Extract the (X, Y) coordinate from the center of the cell holding the provided text.  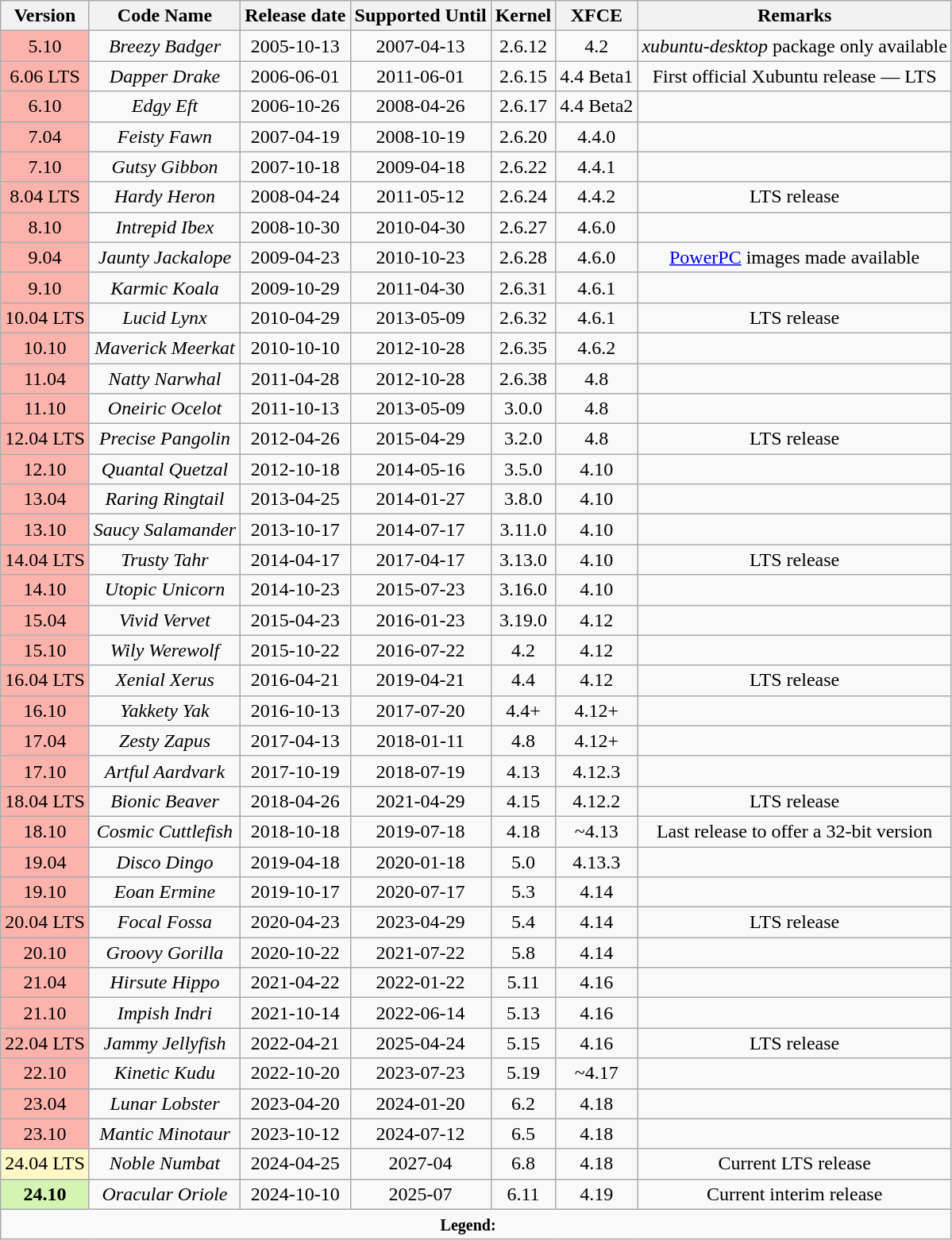
2017-10-19 (295, 771)
2008-10-19 (421, 137)
2009-10-29 (295, 287)
2018-10-18 (295, 831)
Code Name (164, 16)
3.16.0 (523, 590)
2009-04-23 (295, 257)
2014-05-16 (421, 469)
2018-07-19 (421, 771)
Oneiric Ocelot (164, 409)
13.04 (45, 499)
7.04 (45, 137)
22.04 LTS (45, 1043)
2020-04-23 (295, 922)
2010-10-23 (421, 257)
Natty Narwhal (164, 379)
2025-07 (421, 1194)
Last release to offer a 32-bit version (795, 831)
Impish Indri (164, 1013)
2021-04-29 (421, 801)
2009-04-18 (421, 167)
5.4 (523, 922)
8.10 (45, 227)
4.6.2 (597, 348)
2.6.38 (523, 379)
~4.13 (597, 831)
16.04 LTS (45, 680)
2016-07-22 (421, 650)
2.6.28 (523, 257)
Yakkety Yak (164, 710)
2024-07-12 (421, 1134)
4.12.2 (597, 801)
Bionic Beaver (164, 801)
3.0.0 (523, 409)
2008-04-24 (295, 197)
15.04 (45, 620)
2018-01-11 (421, 741)
3.11.0 (523, 530)
Current interim release (795, 1194)
2019-04-18 (295, 861)
19.10 (45, 892)
24.04 LTS (45, 1164)
Kinetic Kudu (164, 1073)
Jaunty Jackalope (164, 257)
2016-04-21 (295, 680)
2027-04 (421, 1164)
Trusty Tahr (164, 560)
2.6.17 (523, 106)
2023-04-20 (295, 1103)
5.11 (523, 983)
17.10 (45, 771)
2.6.35 (523, 348)
11.04 (45, 379)
4.12.3 (597, 771)
2014-07-17 (421, 530)
2005-10-13 (295, 46)
2022-06-14 (421, 1013)
2015-04-23 (295, 620)
2.6.15 (523, 76)
2.6.31 (523, 287)
5.13 (523, 1013)
3.2.0 (523, 439)
2010-04-30 (421, 227)
Lucid Lynx (164, 318)
Artful Aardvark (164, 771)
2019-04-21 (421, 680)
2011-04-30 (421, 287)
Raring Ringtail (164, 499)
2014-10-23 (295, 590)
20.10 (45, 953)
20.04 LTS (45, 922)
24.10 (45, 1194)
Zesty Zapus (164, 741)
4.4.0 (597, 137)
10.04 LTS (45, 318)
2.6.32 (523, 318)
23.04 (45, 1103)
Hardy Heron (164, 197)
14.10 (45, 590)
~4.17 (597, 1073)
Groovy Gorilla (164, 953)
5.15 (523, 1043)
Edgy Eft (164, 106)
6.06 LTS (45, 76)
2021-07-22 (421, 953)
Legend: (476, 1224)
2017-04-17 (421, 560)
2022-10-20 (295, 1073)
12.04 LTS (45, 439)
2022-04-21 (295, 1043)
10.10 (45, 348)
2.6.24 (523, 197)
2008-04-26 (421, 106)
2017-07-20 (421, 710)
3.8.0 (523, 499)
6.2 (523, 1103)
4.4.2 (597, 197)
Saucy Salamander (164, 530)
2013-10-17 (295, 530)
Gutsy Gibbon (164, 167)
5.8 (523, 953)
4.13 (523, 771)
2.6.27 (523, 227)
2013-04-25 (295, 499)
2025-04-24 (421, 1043)
2019-07-18 (421, 831)
Noble Numbat (164, 1164)
2.6.22 (523, 167)
7.10 (45, 167)
2022-01-22 (421, 983)
2019-10-17 (295, 892)
2016-10-13 (295, 710)
First official Xubuntu release — LTS (795, 76)
2021-10-14 (295, 1013)
2016-01-23 (421, 620)
21.04 (45, 983)
2015-04-29 (421, 439)
Eoan Ermine (164, 892)
Dapper Drake (164, 76)
6.10 (45, 106)
9.04 (45, 257)
4.4.1 (597, 167)
2006-06-01 (295, 76)
Precise Pangolin (164, 439)
22.10 (45, 1073)
Oracular Oriole (164, 1194)
4.19 (597, 1194)
XFCE (597, 16)
3.13.0 (523, 560)
4.13.3 (597, 861)
2024-01-20 (421, 1103)
Maverick Meerkat (164, 348)
2.6.20 (523, 137)
Quantal Quetzal (164, 469)
2023-04-29 (421, 922)
8.04 LTS (45, 197)
4.4 (523, 680)
2020-01-18 (421, 861)
4.4 Beta2 (597, 106)
2015-10-22 (295, 650)
19.04 (45, 861)
2020-07-17 (421, 892)
Feisty Fawn (164, 137)
Lunar Lobster (164, 1103)
2024-10-10 (295, 1194)
2007-04-19 (295, 137)
2011-05-12 (421, 197)
2021-04-22 (295, 983)
18.10 (45, 831)
Vivid Vervet (164, 620)
Disco Dingo (164, 861)
2008-10-30 (295, 227)
Mantic Minotaur (164, 1134)
18.04 LTS (45, 801)
5.3 (523, 892)
Kernel (523, 16)
21.10 (45, 1013)
6.5 (523, 1134)
12.10 (45, 469)
xubuntu-desktop package only available (795, 46)
Intrepid Ibex (164, 227)
2024-04-25 (295, 1164)
Utopic Unicorn (164, 590)
4.4+ (523, 710)
3.5.0 (523, 469)
2007-10-18 (295, 167)
5.19 (523, 1073)
2018-04-26 (295, 801)
Hirsute Hippo (164, 983)
2.6.12 (523, 46)
16.10 (45, 710)
13.10 (45, 530)
Version (45, 16)
2014-01-27 (421, 499)
23.10 (45, 1134)
2015-07-23 (421, 590)
Remarks (795, 16)
4.15 (523, 801)
Wily Werewolf (164, 650)
2020-10-22 (295, 953)
3.19.0 (523, 620)
2011-10-13 (295, 409)
15.10 (45, 650)
Release date (295, 16)
5.10 (45, 46)
Xenial Xerus (164, 680)
4.4 Beta1 (597, 76)
2010-10-10 (295, 348)
14.04 LTS (45, 560)
5.0 (523, 861)
Cosmic Cuttlefish (164, 831)
Focal Fossa (164, 922)
17.04 (45, 741)
2006-10-26 (295, 106)
2023-10-12 (295, 1134)
Jammy Jellyfish (164, 1043)
PowerPC images made available (795, 257)
6.8 (523, 1164)
9.10 (45, 287)
2012-10-18 (295, 469)
2007-04-13 (421, 46)
2012-04-26 (295, 439)
2011-04-28 (295, 379)
2017-04-13 (295, 741)
11.10 (45, 409)
Current LTS release (795, 1164)
Karmic Koala (164, 287)
Supported Until (421, 16)
2011-06-01 (421, 76)
Breezy Badger (164, 46)
6.11 (523, 1194)
2023-07-23 (421, 1073)
2010-04-29 (295, 318)
2014-04-17 (295, 560)
